Determine the [X, Y] coordinate at the center of the cell enclosing the given text.  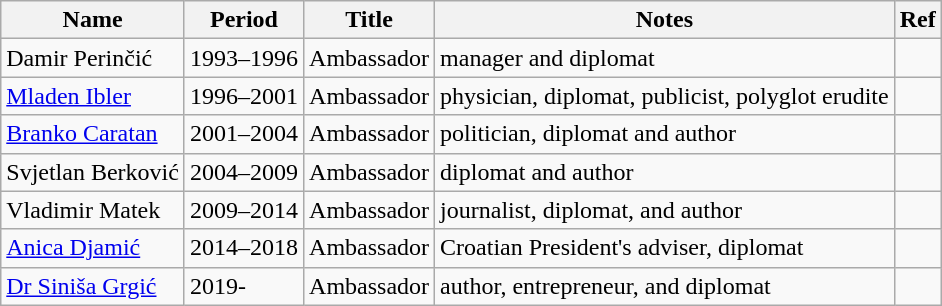
diplomat and author [665, 172]
1993–1996 [244, 58]
Svjetlan Berković [93, 172]
journalist, diplomat, and author [665, 210]
Damir Perinčić [93, 58]
Ref [918, 20]
Croatian President's adviser, diplomat [665, 248]
Branko Caratan [93, 134]
2001–2004 [244, 134]
2019- [244, 286]
author, entrepreneur, and diplomat [665, 286]
Dr Siniša Grgić [93, 286]
Title [370, 20]
manager and diplomat [665, 58]
1996–2001 [244, 96]
Name [93, 20]
2009–2014 [244, 210]
2014–2018 [244, 248]
Period [244, 20]
2004–2009 [244, 172]
physician, diplomat, publicist, polyglot erudite [665, 96]
Vladimir Matek [93, 210]
Mladen Ibler [93, 96]
Notes [665, 20]
Anica Djamić [93, 248]
politician, diplomat and author [665, 134]
